Scan for the cell matching the given text and deliver its [x, y] coordinate at center. 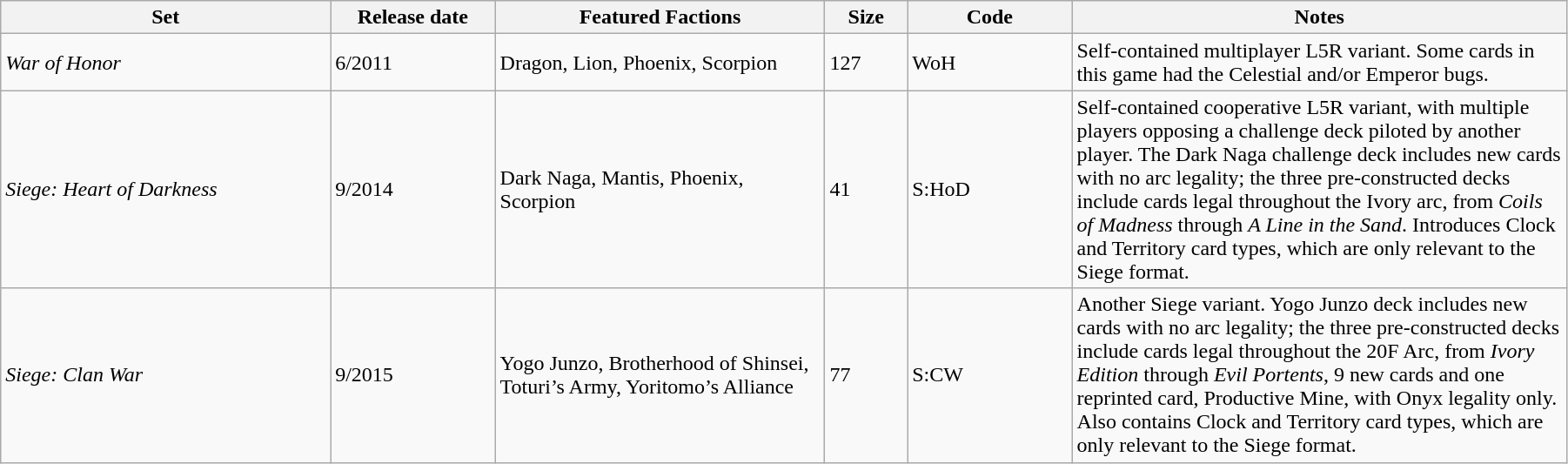
41 [867, 190]
Set [165, 17]
Dark Naga, Mantis, Phoenix, Scorpion [660, 190]
Siege: Clan War [165, 375]
9/2015 [412, 375]
S:CW [990, 375]
War of Honor [165, 63]
Siege: Heart of Darkness [165, 190]
S:HoD [990, 190]
Yogo Junzo, Brotherhood of Shinsei, Toturi’s Army, Yoritomo’s Alliance [660, 375]
9/2014 [412, 190]
Featured Factions [660, 17]
Size [867, 17]
127 [867, 63]
Code [990, 17]
Self-contained multiplayer L5R variant. Some cards in this game had the Celestial and/or Emperor bugs. [1319, 63]
WoH [990, 63]
Dragon, Lion, Phoenix, Scorpion [660, 63]
Notes [1319, 17]
Release date [412, 17]
77 [867, 375]
6/2011 [412, 63]
